For the text-containing cell, return its midpoint in (X, Y) coordinate format. 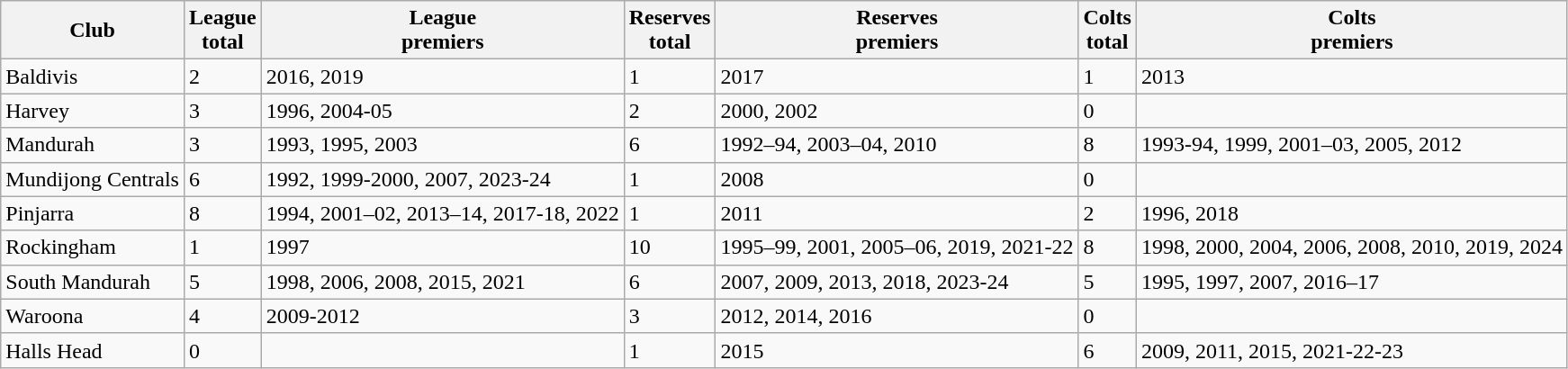
Halls Head (93, 350)
Club (93, 31)
2013 (1352, 76)
2009-2012 (443, 316)
Pinjarra (93, 213)
1996, 2004-05 (443, 111)
1992–94, 2003–04, 2010 (897, 145)
1995, 1997, 2007, 2016–17 (1352, 282)
2000, 2002 (897, 111)
Leaguetotal (222, 31)
2015 (897, 350)
1997 (443, 247)
Reservespremiers (897, 31)
4 (222, 316)
Harvey (93, 111)
Coltstotal (1107, 31)
2007, 2009, 2013, 2018, 2023-24 (897, 282)
2017 (897, 76)
1993, 1995, 2003 (443, 145)
1995–99, 2001, 2005–06, 2019, 2021-22 (897, 247)
1992, 1999-2000, 2007, 2023-24 (443, 179)
Reservestotal (670, 31)
Leaguepremiers (443, 31)
1996, 2018 (1352, 213)
1998, 2000, 2004, 2006, 2008, 2010, 2019, 2024 (1352, 247)
1998, 2006, 2008, 2015, 2021 (443, 282)
2012, 2014, 2016 (897, 316)
Coltspremiers (1352, 31)
2009, 2011, 2015, 2021-22-23 (1352, 350)
1993-94, 1999, 2001–03, 2005, 2012 (1352, 145)
Rockingham (93, 247)
Waroona (93, 316)
Mundijong Centrals (93, 179)
Mandurah (93, 145)
Baldivis (93, 76)
South Mandurah (93, 282)
2016, 2019 (443, 76)
1994, 2001–02, 2013–14, 2017-18, 2022 (443, 213)
2011 (897, 213)
2008 (897, 179)
10 (670, 247)
